Search for the cell housing the specified text and yield its (x, y) center coordinate. 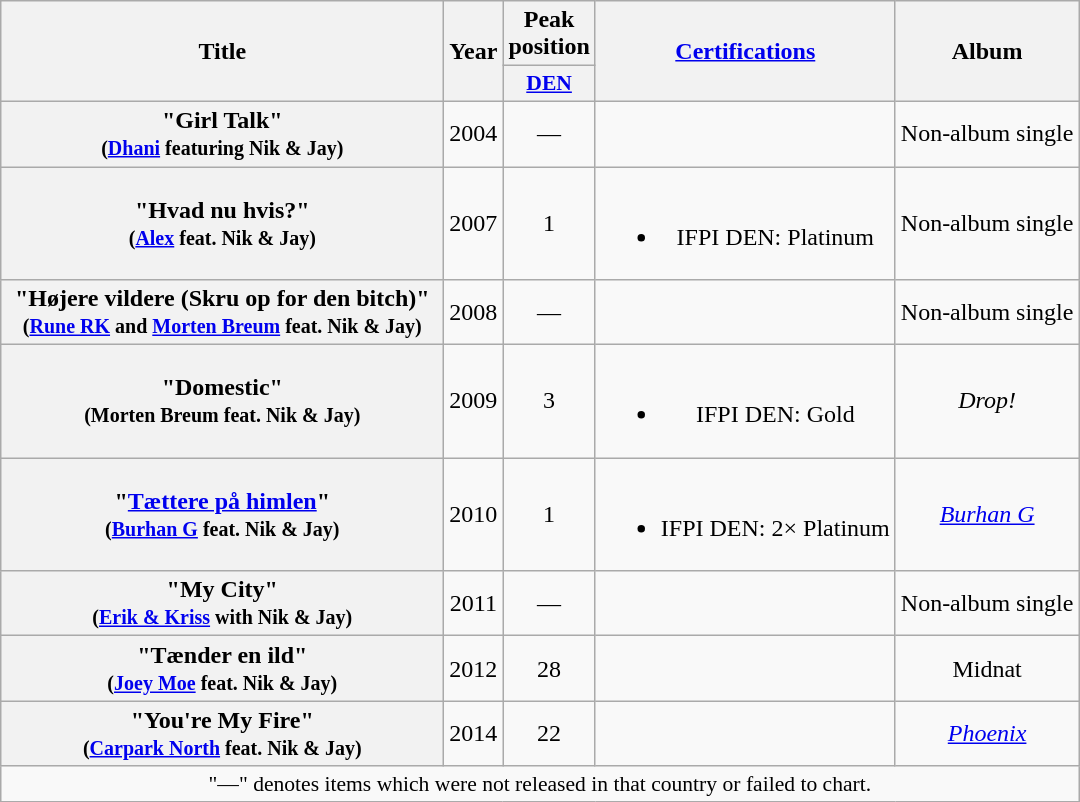
IFPI DEN: 2× Platinum (745, 514)
Burhan G (987, 514)
DEN (549, 84)
2004 (474, 134)
2010 (474, 514)
Title (222, 52)
"Tænder en ild"(Joey Moe feat. Nik & Jay) (222, 668)
2011 (474, 604)
28 (549, 668)
"My City"(Erik & Kriss with Nik & Jay) (222, 604)
Album (987, 52)
Drop! (987, 402)
2007 (474, 222)
Year (474, 52)
2014 (474, 734)
22 (549, 734)
IFPI DEN: Platinum (745, 222)
2009 (474, 402)
2012 (474, 668)
"Domestic"(Morten Breum feat. Nik & Jay) (222, 402)
"Tættere på himlen"(Burhan G feat. Nik & Jay) (222, 514)
Midnat (987, 668)
IFPI DEN: Gold (745, 402)
"Højere vildere (Skru op for den bitch)"(Rune RK and Morten Breum feat. Nik & Jay) (222, 312)
Phoenix (987, 734)
3 (549, 402)
"—" denotes items which were not released in that country or failed to chart. (540, 784)
2008 (474, 312)
Peakposition (549, 34)
Certifications (745, 52)
"Hvad nu hvis?"(Alex feat. Nik & Jay) (222, 222)
"Girl Talk"(Dhani featuring Nik & Jay) (222, 134)
"You're My Fire"(Carpark North feat. Nik & Jay) (222, 734)
